For the text-containing cell, return its midpoint in (X, Y) coordinate format. 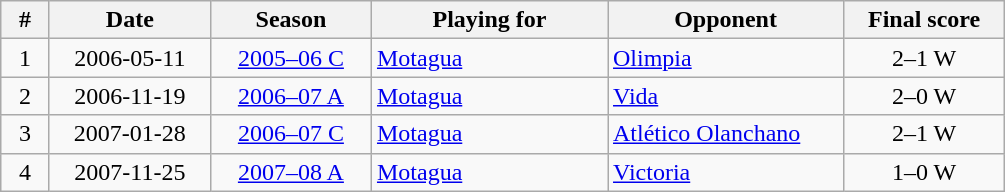
2005–06 C (290, 58)
2006-11-19 (130, 96)
3 (26, 134)
Vida (726, 96)
2006–07 A (290, 96)
4 (26, 172)
2006–07 C (290, 134)
Date (130, 20)
1–0 W (924, 172)
2007–08 A (290, 172)
Playing for (489, 20)
2–0 W (924, 96)
Olimpia (726, 58)
2007-01-28 (130, 134)
2006-05-11 (130, 58)
Final score (924, 20)
Atlético Olanchano (726, 134)
Victoria (726, 172)
2 (26, 96)
Opponent (726, 20)
1 (26, 58)
Season (290, 20)
2007-11-25 (130, 172)
# (26, 20)
